From the cell containing the given text, extract its center point as [x, y] coordinate. 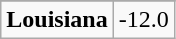
-12.0 [144, 20]
Louisiana [57, 20]
